Search for the cell housing the specified text and yield its (X, Y) center coordinate. 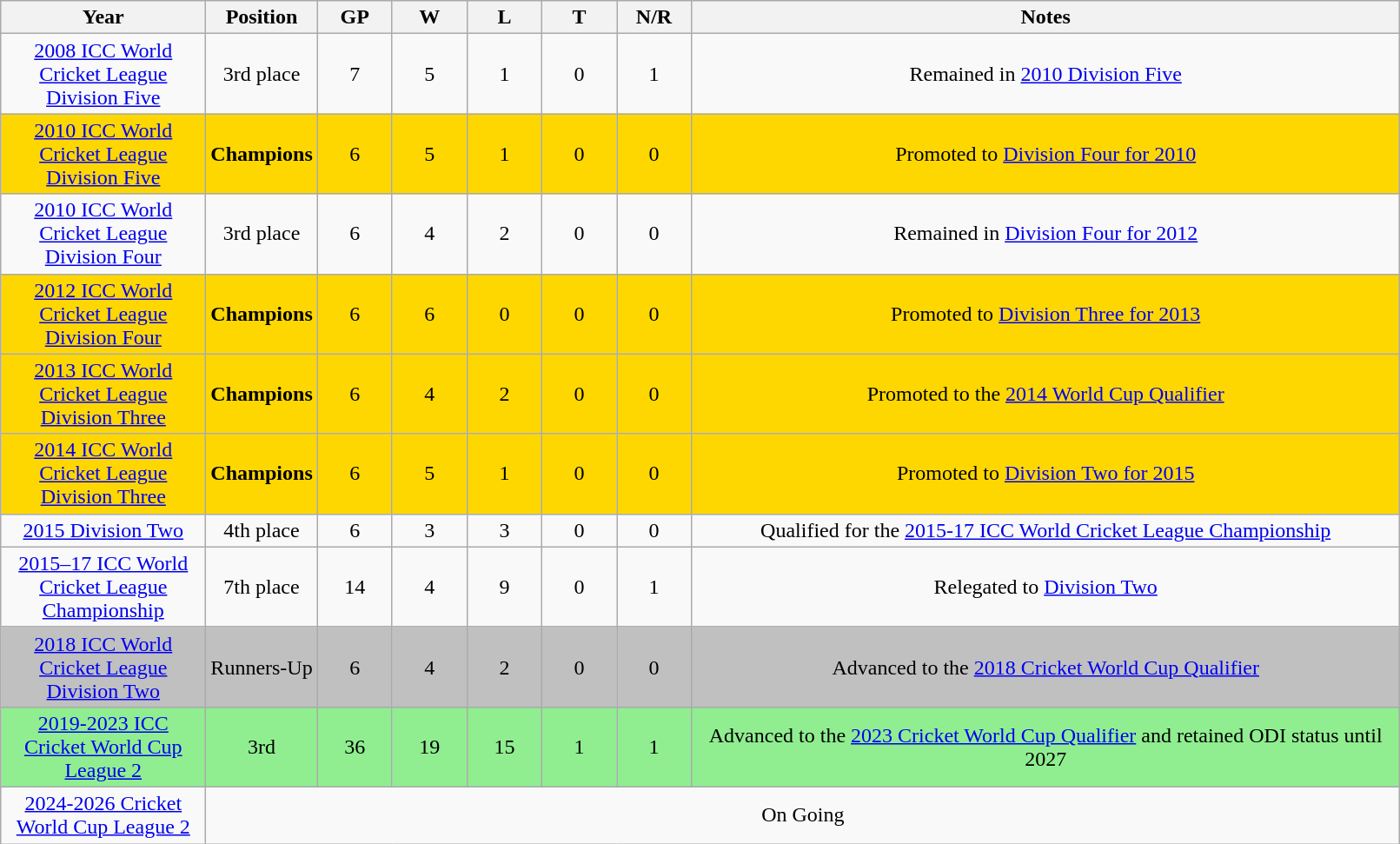
7 (355, 74)
3rd (262, 747)
Runners-Up (262, 667)
T (579, 17)
4th place (262, 530)
2012 ICC World Cricket League Division Four (103, 314)
Promoted to the 2014 World Cup Qualifier (1046, 394)
2010 ICC World Cricket League Division Four (103, 234)
Advanced to the 2018 Cricket World Cup Qualifier (1046, 667)
2014 ICC World Cricket League Division Three (103, 474)
9 (504, 587)
2015–17 ICC World Cricket League Championship (103, 587)
Position (262, 17)
Advanced to the 2023 Cricket World Cup Qualifier and retained ODI status until 2027 (1046, 747)
15 (504, 747)
Promoted to Division Four for 2010 (1046, 154)
Promoted to Division Two for 2015 (1046, 474)
Relegated to Division Two (1046, 587)
7th place (262, 587)
19 (429, 747)
2015 Division Two (103, 530)
Remained in 2010 Division Five (1046, 74)
GP (355, 17)
2019-2023 ICC Cricket World Cup League 2 (103, 747)
14 (355, 587)
2018 ICC World Cricket League Division Two (103, 667)
Year (103, 17)
N/R (654, 17)
Promoted to Division Three for 2013 (1046, 314)
L (504, 17)
2024-2026 Cricket World Cup League 2 (103, 815)
Qualified for the 2015-17 ICC World Cricket League Championship (1046, 530)
2013 ICC World Cricket League Division Three (103, 394)
Remained in Division Four for 2012 (1046, 234)
2008 ICC World Cricket League Division Five (103, 74)
Notes (1046, 17)
36 (355, 747)
2010 ICC World Cricket League Division Five (103, 154)
W (429, 17)
On Going (803, 815)
